For the text-containing cell, return its midpoint in [x, y] coordinate format. 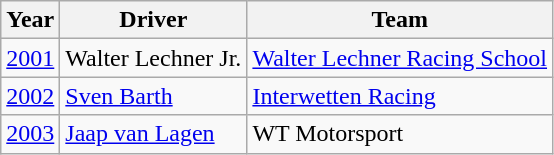
Team [400, 20]
2002 [30, 96]
WT Motorsport [400, 134]
Sven Barth [154, 96]
Jaap van Lagen [154, 134]
2003 [30, 134]
2001 [30, 58]
Interwetten Racing [400, 96]
Driver [154, 20]
Walter Lechner Jr. [154, 58]
Walter Lechner Racing School [400, 58]
Year [30, 20]
